Extract the [x, y] coordinate from the center of the cell holding the provided text.  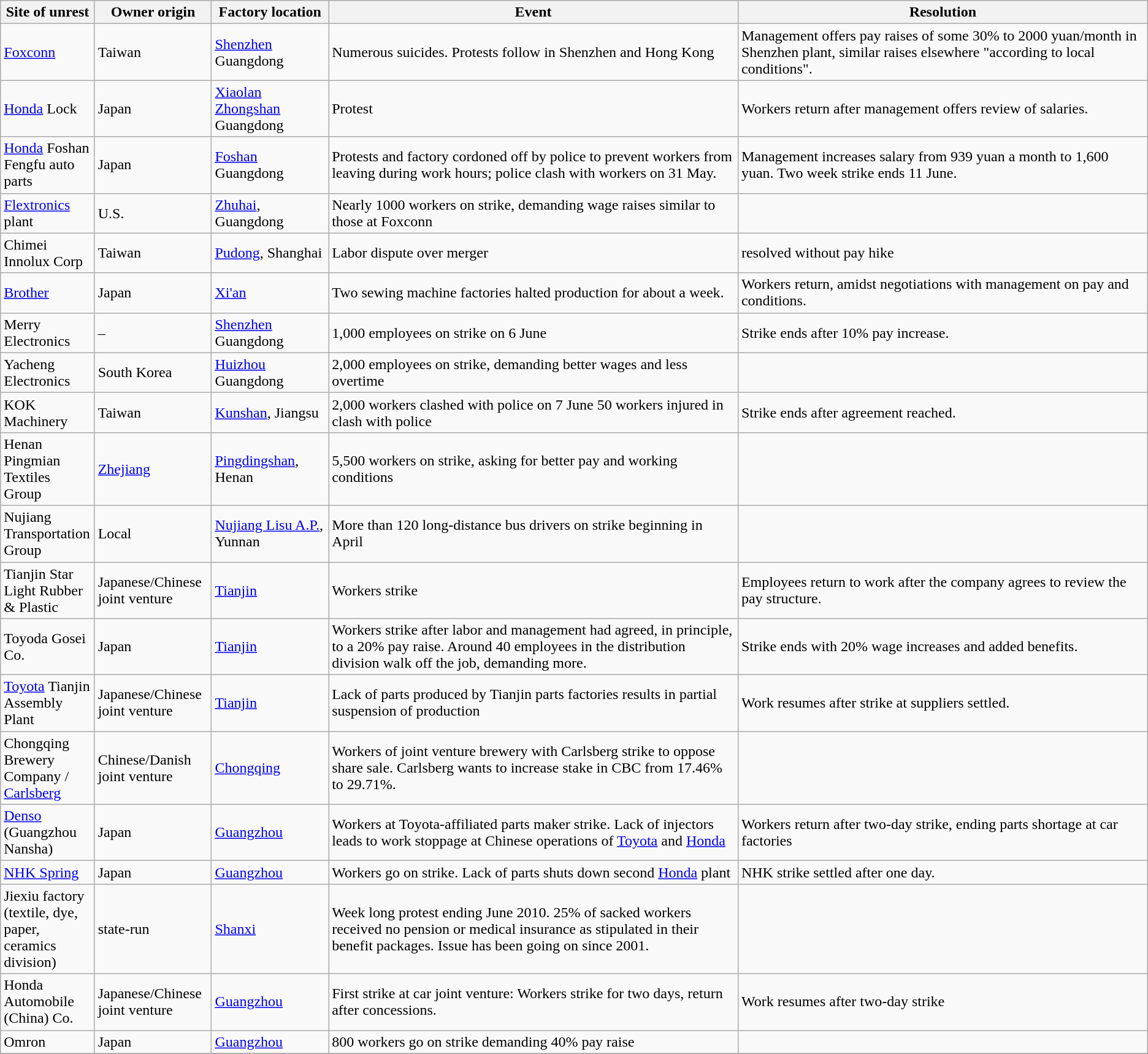
Two sewing machine factories halted production for about a week. [534, 293]
Yacheng Electronics [48, 373]
Workers return, amidst negotiations with management on pay and conditions. [943, 293]
2,000 employees on strike, demanding better wages and less overtime [534, 373]
Strike ends after 10% pay increase. [943, 332]
First strike at car joint venture: Workers strike for two days, return after concessions. [534, 1002]
Honda Lock [48, 109]
Chongqing [270, 768]
Honda Automobile (China) Co. [48, 1002]
Toyoda Gosei Co. [48, 647]
Kunshan, Jiangsu [270, 412]
Pingdingshan, Henan [270, 468]
Toyota Tianjin Assembly Plant [48, 703]
5,500 workers on strike, asking for better pay and working conditions [534, 468]
Huizhou Guangdong [270, 373]
NHK Spring [48, 873]
NHK strike settled after one day. [943, 873]
Honda Foshan Fengfu auto parts [48, 165]
Local [153, 533]
Denso (Guangzhou Nansha) [48, 833]
South Korea [153, 373]
Labor dispute over merger [534, 253]
Omron [48, 1042]
Jiexiu factory (textile, dye, paper, ceramics division) [48, 929]
Zhejiang [153, 468]
Nujiang Transportation Group [48, 533]
Protest [534, 109]
Chinese/Danish joint venture [153, 768]
Zhuhai, Guangdong [270, 213]
– [153, 332]
Workers return after management offers review of salaries. [943, 109]
Tianjin Star Light Rubber & Plastic [48, 590]
Xi'an [270, 293]
Lack of parts produced by Tianjin parts factories results in partial suspension of production [534, 703]
Owner origin [153, 12]
More than 120 long-distance bus drivers on strike beginning in April [534, 533]
Xiaolan Zhongshan Guangdong [270, 109]
Pudong, Shanghai [270, 253]
Brother [48, 293]
Merry Electronics [48, 332]
Numerous suicides. Protests follow in Shenzhen and Hong Kong [534, 52]
Workers of joint venture brewery with Carlsberg strike to oppose share sale. Carlsberg wants to increase stake in CBC from 17.46% to 29.71%. [534, 768]
Flextronics plant [48, 213]
Chimei Innolux Corp [48, 253]
Management increases salary from 939 yuan a month to 1,600 yuan. Two week strike ends 11 June. [943, 165]
800 workers go on strike demanding 40% pay raise [534, 1042]
Event [534, 12]
Foxconn [48, 52]
state-run [153, 929]
Strike ends with 20% wage increases and added benefits. [943, 647]
resolved without pay hike [943, 253]
Nujiang Lisu A.P., Yunnan [270, 533]
KOK Machinery [48, 412]
Strike ends after agreement reached. [943, 412]
2,000 workers clashed with police on 7 June 50 workers injured in clash with police [534, 412]
Resolution [943, 12]
Foshan Guangdong [270, 165]
Site of unrest [48, 12]
Work resumes after two-day strike [943, 1002]
Chongqing Brewery Company / Carlsberg [48, 768]
Shanxi [270, 929]
Factory location [270, 12]
Workers strike [534, 590]
Workers return after two-day strike, ending parts shortage at car factories [943, 833]
Management offers pay raises of some 30% to 2000 yuan/month in Shenzhen plant, similar raises elsewhere "according to local conditions". [943, 52]
U.S. [153, 213]
Workers go on strike. Lack of parts shuts down second Honda plant [534, 873]
Work resumes after strike at suppliers settled. [943, 703]
1,000 employees on strike on 6 June [534, 332]
Nearly 1000 workers on strike, demanding wage raises similar to those at Foxconn [534, 213]
Workers at Toyota-affiliated parts maker strike. Lack of injectors leads to work stoppage at Chinese operations of Toyota and Honda [534, 833]
Employees return to work after the company agrees to review the pay structure. [943, 590]
Protests and factory cordoned off by police to prevent workers from leaving during work hours; police clash with workers on 31 May. [534, 165]
Henan Pingmian Textiles Group [48, 468]
